Determine the (X, Y) coordinate at the center of the cell enclosing the given text.  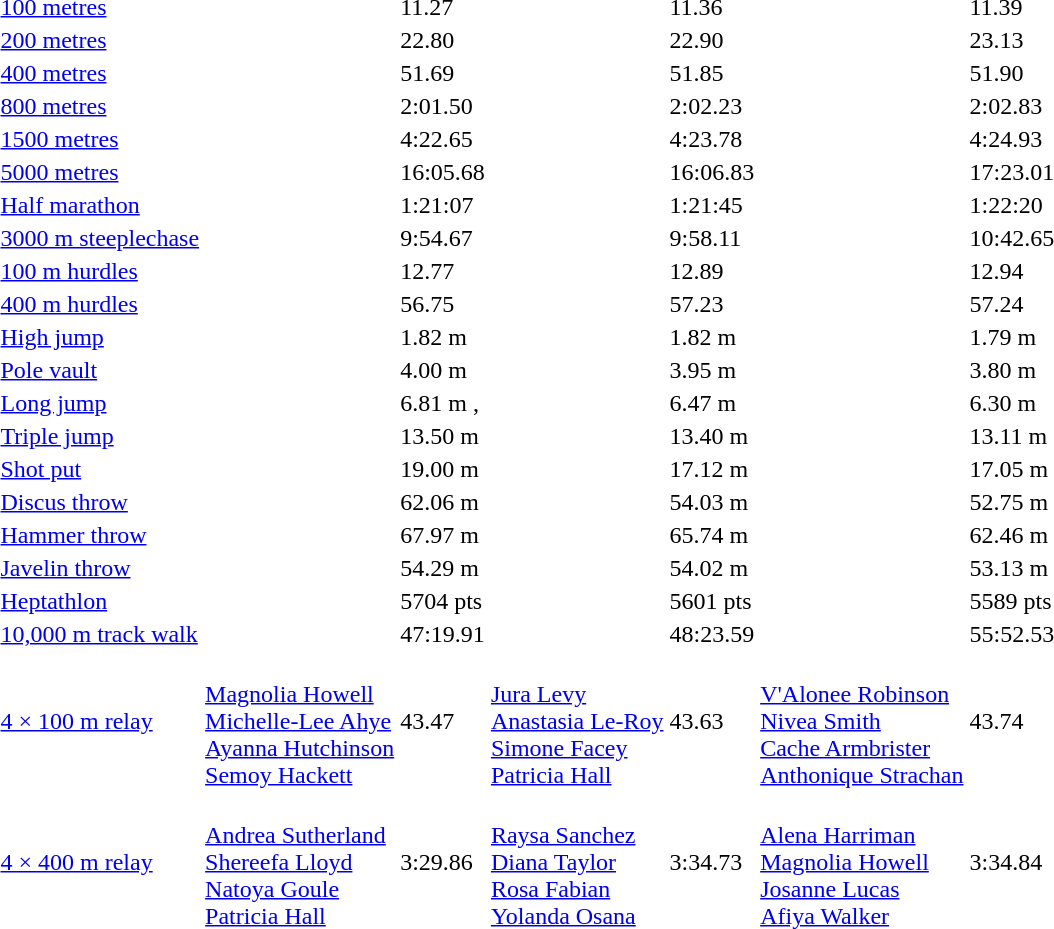
43.63 (712, 721)
2:02.23 (712, 106)
51.85 (712, 73)
54.29 m (443, 568)
16:05.68 (443, 172)
19.00 m (443, 469)
56.75 (443, 304)
Jura LevyAnastasia Le-RoySimone FaceyPatricia Hall (577, 721)
9:54.67 (443, 238)
57.23 (712, 304)
6.81 m , (443, 403)
43.47 (443, 721)
4.00 m (443, 370)
3.95 m (712, 370)
13.50 m (443, 436)
65.74 m (712, 535)
Magnolia HowellMichelle-Lee AhyeAyanna HutchinsonSemoy Hackett (300, 721)
48:23.59 (712, 634)
12.89 (712, 271)
2:01.50 (443, 106)
13.40 m (712, 436)
9:58.11 (712, 238)
51.69 (443, 73)
4:22.65 (443, 139)
67.97 m (443, 535)
16:06.83 (712, 172)
22.80 (443, 40)
1:21:07 (443, 205)
17.12 m (712, 469)
4:23.78 (712, 139)
47:19.91 (443, 634)
5601 pts (712, 601)
1:21:45 (712, 205)
6.47 m (712, 403)
22.90 (712, 40)
62.06 m (443, 502)
12.77 (443, 271)
5704 pts (443, 601)
V'Alonee RobinsonNivea SmithCache ArmbristerAnthonique Strachan (862, 721)
54.02 m (712, 568)
54.03 m (712, 502)
